Determine the (x, y) coordinate at the center of the cell enclosing the given text.  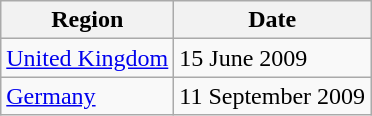
15 June 2009 (272, 58)
Region (88, 20)
United Kingdom (88, 58)
Date (272, 20)
11 September 2009 (272, 96)
Germany (88, 96)
